Locate the cell with the specified text and output its [x, y] center coordinate. 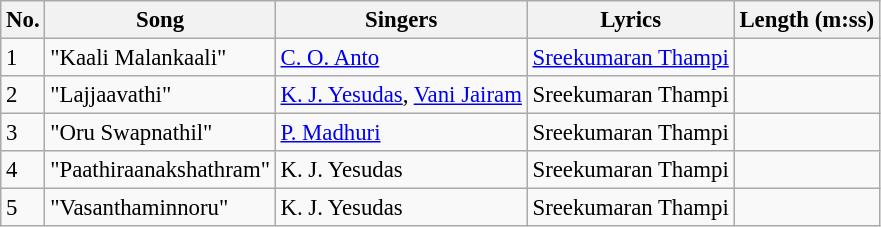
K. J. Yesudas, Vani Jairam [401, 95]
"Kaali Malankaali" [160, 58]
1 [23, 58]
5 [23, 208]
4 [23, 170]
"Oru Swapnathil" [160, 133]
2 [23, 95]
"Vasanthaminnoru" [160, 208]
Singers [401, 20]
P. Madhuri [401, 133]
Lyrics [630, 20]
3 [23, 133]
C. O. Anto [401, 58]
Length (m:ss) [806, 20]
No. [23, 20]
"Paathiraanakshathram" [160, 170]
Song [160, 20]
"Lajjaavathi" [160, 95]
